Extract the [X, Y] coordinate from the center of the cell holding the provided text.  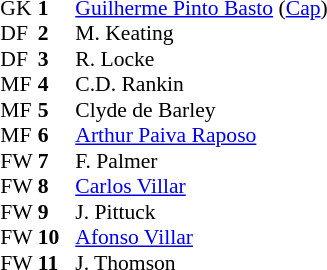
6 [57, 135]
7 [57, 161]
10 [57, 237]
Afonso Villar [201, 237]
8 [57, 187]
9 [57, 212]
M. Keating [201, 33]
R. Locke [201, 59]
4 [57, 85]
J. Pittuck [201, 212]
5 [57, 110]
2 [57, 33]
Arthur Paiva Raposo [201, 135]
Carlos Villar [201, 187]
3 [57, 59]
Clyde de Barley [201, 110]
F. Palmer [201, 161]
C.D. Rankin [201, 85]
